Return the [x, y] coordinate for the center point of the cell that contains the specified text.  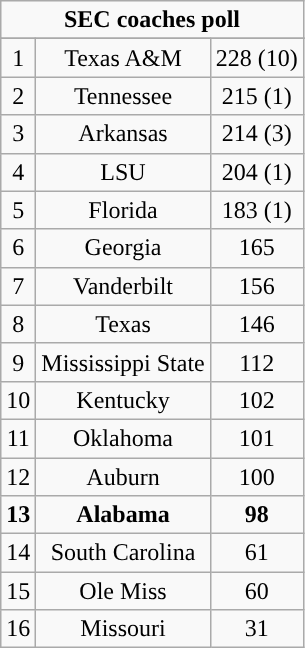
100 [256, 477]
Ole Miss [123, 591]
31 [256, 629]
Texas [123, 324]
11 [18, 438]
Arkansas [123, 134]
6 [18, 248]
214 (3) [256, 134]
SEC coaches poll [152, 20]
16 [18, 629]
183 (1) [256, 210]
228 (10) [256, 58]
Florida [123, 210]
98 [256, 515]
2 [18, 96]
12 [18, 477]
146 [256, 324]
Vanderbilt [123, 286]
9 [18, 362]
112 [256, 362]
101 [256, 438]
215 (1) [256, 96]
15 [18, 591]
10 [18, 400]
156 [256, 286]
3 [18, 134]
Texas A&M [123, 58]
4 [18, 172]
South Carolina [123, 553]
60 [256, 591]
Missouri [123, 629]
Georgia [123, 248]
5 [18, 210]
Oklahoma [123, 438]
Mississippi State [123, 362]
13 [18, 515]
Alabama [123, 515]
7 [18, 286]
165 [256, 248]
1 [18, 58]
Kentucky [123, 400]
Auburn [123, 477]
Tennessee [123, 96]
8 [18, 324]
LSU [123, 172]
61 [256, 553]
14 [18, 553]
204 (1) [256, 172]
102 [256, 400]
